Output the [X, Y] coordinate of the center of the cell containing the given text.  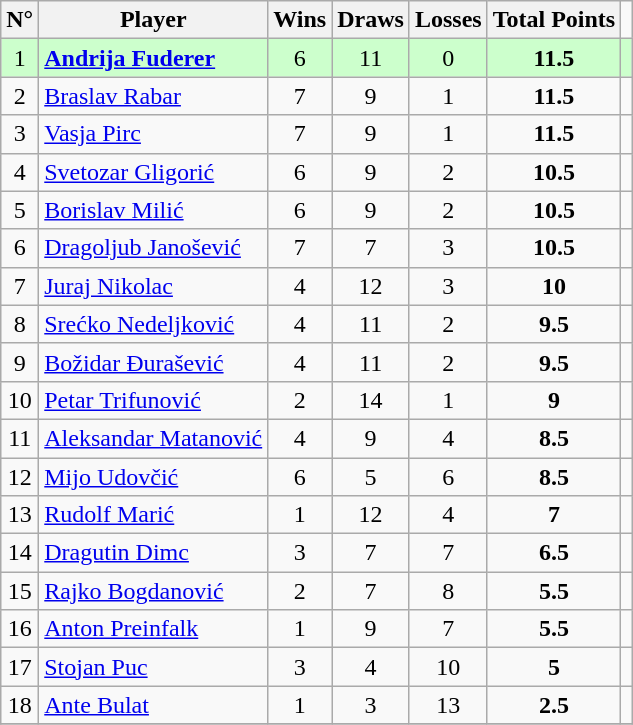
2.5 [554, 705]
16 [20, 629]
Dragoljub Janošević [154, 248]
0 [448, 58]
Borislav Milić [154, 210]
Juraj Nikolac [154, 286]
Srećko Nedeljković [154, 324]
15 [20, 591]
Mijo Udovčić [154, 477]
Svetozar Gligorić [154, 172]
Losses [448, 20]
Rajko Bogdanović [154, 591]
Player [154, 20]
17 [20, 667]
Andrija Fuderer [154, 58]
18 [20, 705]
Dragutin Dimc [154, 553]
Draws [371, 20]
Anton Preinfalk [154, 629]
6.5 [554, 553]
Wins [300, 20]
N° [20, 20]
Aleksandar Matanović [154, 438]
Total Points [554, 20]
Ante Bulat [154, 705]
Božidar Đurašević [154, 362]
Vasja Pirc [154, 134]
Rudolf Marić [154, 515]
Braslav Rabar [154, 96]
Stojan Puc [154, 667]
Petar Trifunović [154, 400]
